Pinpoint the cell where the given text exists, returning its (x, y) midpoint coordinate. 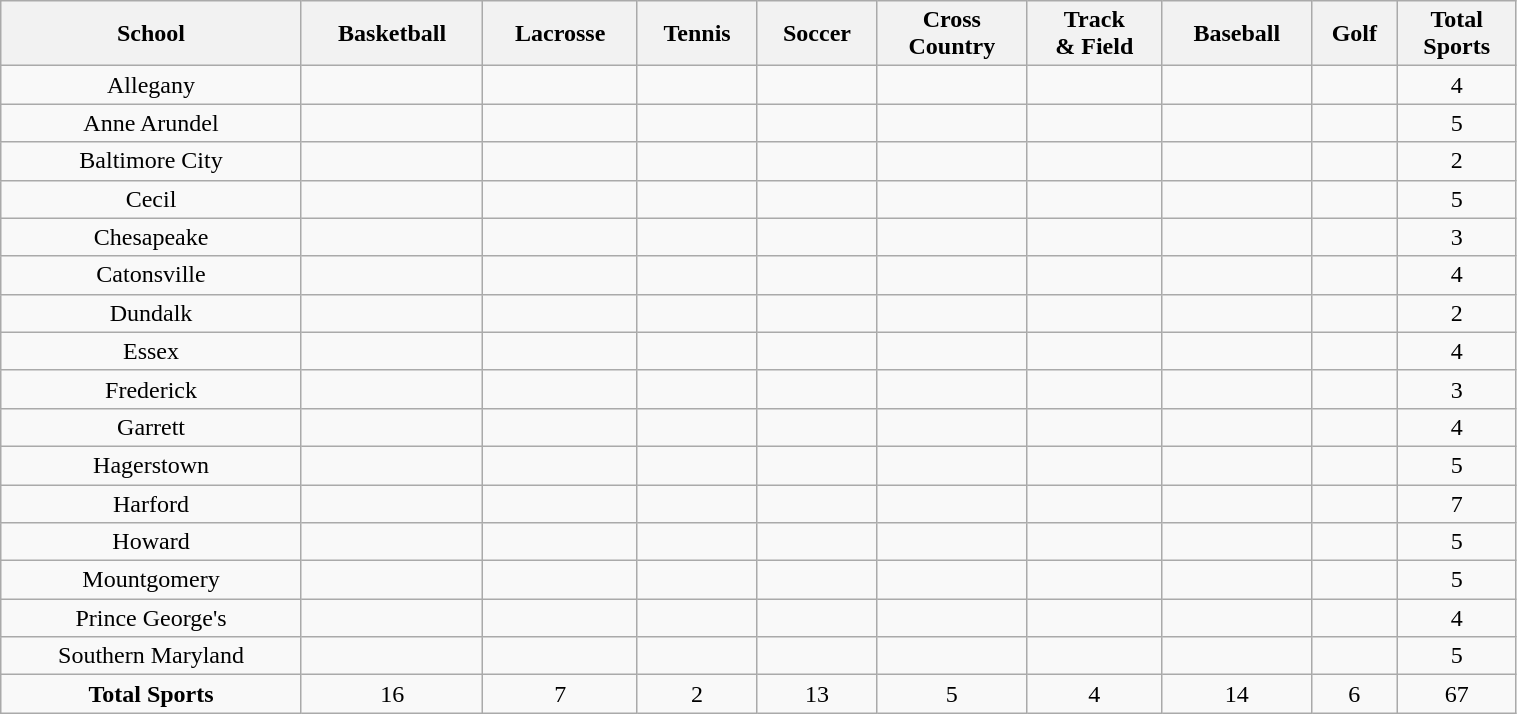
Catonsville (152, 275)
13 (818, 694)
Howard (152, 542)
67 (1456, 694)
Cecil (152, 199)
Baltimore City (152, 161)
Prince George's (152, 618)
16 (392, 694)
Southern Maryland (152, 656)
Frederick (152, 389)
Lacrosse (560, 34)
Allegany (152, 85)
Track& Field (1094, 34)
6 (1354, 694)
School (152, 34)
TotalSports (1456, 34)
Anne Arundel (152, 123)
Garrett (152, 427)
Basketball (392, 34)
14 (1236, 694)
Tennis (696, 34)
Essex (152, 351)
Chesapeake (152, 237)
Hagerstown (152, 465)
Soccer (818, 34)
Dundalk (152, 313)
Baseball (1236, 34)
Mountgomery (152, 580)
Golf (1354, 34)
CrossCountry (952, 34)
Total Sports (152, 694)
Harford (152, 503)
